Output the (x, y) coordinate of the center of the cell containing the given text.  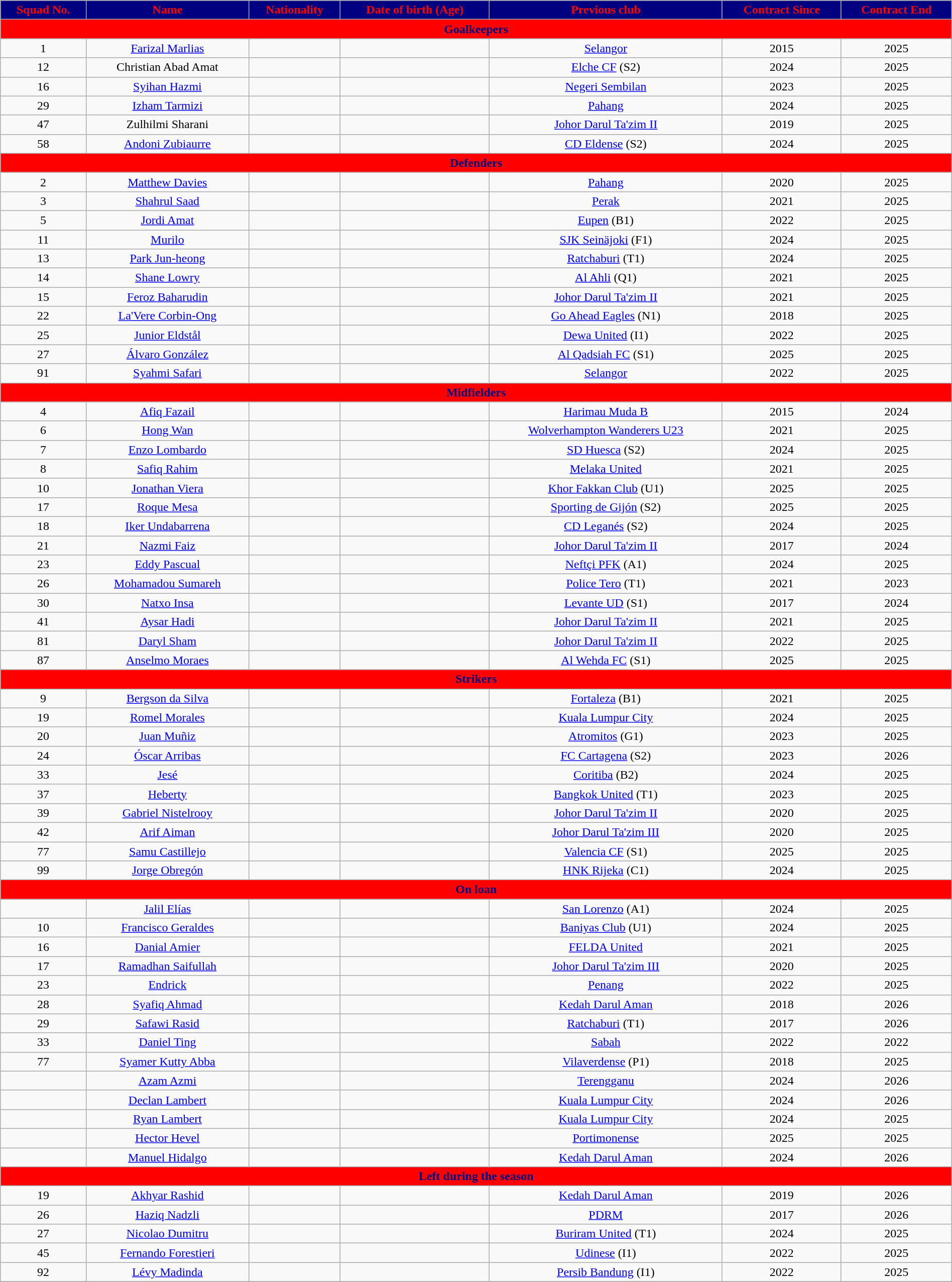
Shane Lowry (167, 278)
Udinese (I1) (606, 1253)
Left during the season (476, 1177)
Samu Castillejo (167, 851)
CD Leganés (S2) (606, 526)
Police Tero (T1) (606, 584)
Juan Muñiz (167, 736)
Strikers (476, 679)
Nicolao Dumitru (167, 1234)
Iker Undabarrena (167, 526)
Gabriel Nistelrooy (167, 813)
58 (43, 144)
Endrick (167, 985)
Bangkok United (T1) (606, 794)
Roque Mesa (167, 507)
18 (43, 526)
12 (43, 67)
Goalkeepers (476, 29)
Andoni Zubiaurre (167, 144)
Fortaleza (B1) (606, 698)
Contract Since (781, 10)
Nationality (294, 10)
Daryl Sham (167, 641)
Contract End (896, 10)
Al Wehda FC (S1) (606, 660)
Buriram United (T1) (606, 1234)
Levante UD (S1) (606, 603)
Feroz Baharudin (167, 297)
Bergson da Silva (167, 698)
Name (167, 10)
Terengganu (606, 1081)
Wolverhampton Wanderers U23 (606, 431)
Azam Azmi (167, 1081)
87 (43, 660)
Penang (606, 985)
Coritiba (B2) (606, 775)
SD Huesca (S2) (606, 450)
Al Qadsiah FC (S1) (606, 354)
Khor Fakkan Club (U1) (606, 488)
25 (43, 335)
7 (43, 450)
Fernando Forestieri (167, 1253)
Mohamadou Sumareh (167, 584)
22 (43, 316)
Jesé (167, 775)
Christian Abad Amat (167, 67)
Jordi Amat (167, 220)
Atromitos (G1) (606, 736)
Óscar Arribas (167, 756)
28 (43, 1004)
2 (43, 182)
9 (43, 698)
Baniyas Club (U1) (606, 928)
FC Cartagena (S2) (606, 756)
Anselmo Moraes (167, 660)
Al Ahli (Q1) (606, 278)
La'Vere Corbin-Ong (167, 316)
FELDA United (606, 947)
1 (43, 48)
21 (43, 545)
Harimau Muda B (606, 411)
On loan (476, 890)
Natxo Insa (167, 603)
HNK Rijeka (C1) (606, 871)
Jorge Obregón (167, 871)
San Lorenzo (A1) (606, 909)
Previous club (606, 10)
Park Jun-heong (167, 259)
Valencia CF (S1) (606, 851)
Hector Hevel (167, 1138)
CD Eldense (S2) (606, 144)
Aysar Hadi (167, 622)
3 (43, 201)
37 (43, 794)
Syahmi Safari (167, 373)
99 (43, 871)
20 (43, 736)
Dewa United (I1) (606, 335)
Hong Wan (167, 431)
Syamer Kutty Abba (167, 1061)
Defenders (476, 163)
Midfielders (476, 392)
Jonathan Viera (167, 488)
Enzo Lombardo (167, 450)
Romel Morales (167, 717)
Manuel Hidalgo (167, 1157)
Portimonense (606, 1138)
Lévy Madinda (167, 1272)
47 (43, 125)
Melaka United (606, 469)
Afiq Fazail (167, 411)
SJK Seinäjoki (F1) (606, 240)
Perak (606, 201)
Nazmi Faiz (167, 545)
Sporting de Gijón (S2) (606, 507)
45 (43, 1253)
PDRM (606, 1215)
91 (43, 373)
Ramadhan Saifullah (167, 966)
24 (43, 756)
11 (43, 240)
Murilo (167, 240)
41 (43, 622)
Ryan Lambert (167, 1119)
Akhyar Rashid (167, 1196)
Safawi Rasid (167, 1023)
14 (43, 278)
6 (43, 431)
Declan Lambert (167, 1100)
Squad No. (43, 10)
Eddy Pascual (167, 565)
42 (43, 832)
Izham Tarmizi (167, 105)
81 (43, 641)
Neftçi PFK (A1) (606, 565)
8 (43, 469)
13 (43, 259)
4 (43, 411)
Safiq Rahim (167, 469)
Zulhilmi Sharani (167, 125)
Daniel Ting (167, 1042)
Arif Aiman (167, 832)
Matthew Davies (167, 182)
Syihan Hazmi (167, 86)
15 (43, 297)
Eupen (B1) (606, 220)
Haziq Nadzli (167, 1215)
Go Ahead Eagles (N1) (606, 316)
5 (43, 220)
Francisco Geraldes (167, 928)
Syafiq Ahmad (167, 1004)
Jalil Elías (167, 909)
Álvaro González (167, 354)
Heberty (167, 794)
Vilaverdense (P1) (606, 1061)
39 (43, 813)
Persib Bandung (I1) (606, 1272)
Elche CF (S2) (606, 67)
Date of birth (Age) (415, 10)
Farizal Marlias (167, 48)
Sabah (606, 1042)
Negeri Sembilan (606, 86)
30 (43, 603)
92 (43, 1272)
Junior Eldstål (167, 335)
Danial Amier (167, 947)
Shahrul Saad (167, 201)
